Extract the (X, Y) coordinate from the center of the cell holding the provided text.  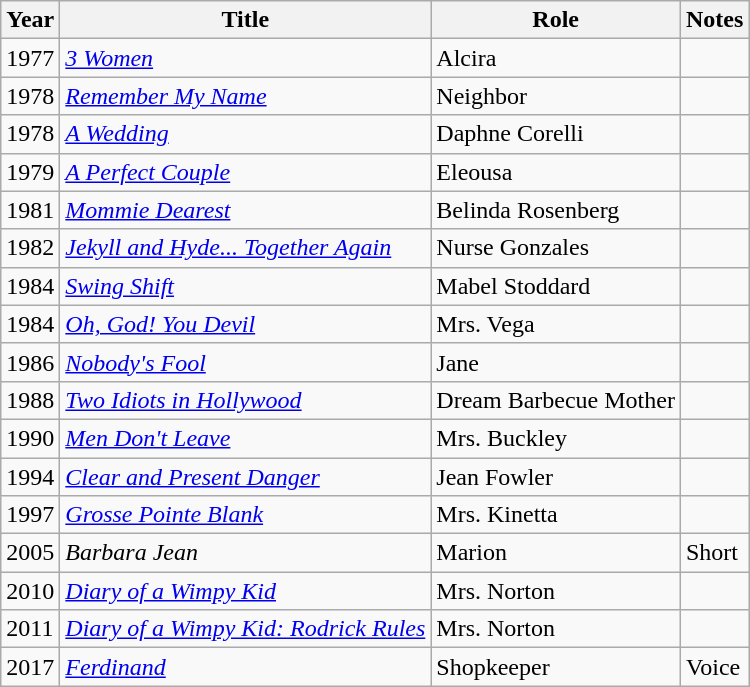
Clear and Present Danger (246, 477)
2017 (30, 667)
Role (556, 20)
Nobody's Fool (246, 362)
Jean Fowler (556, 477)
1990 (30, 438)
Voice (714, 667)
Marion (556, 553)
Oh, God! You Devil (246, 324)
2011 (30, 629)
Barbara Jean (246, 553)
Short (714, 553)
Two Idiots in Hollywood (246, 400)
Belinda Rosenberg (556, 210)
Neighbor (556, 96)
Shopkeeper (556, 667)
Mrs. Kinetta (556, 515)
Mommie Dearest (246, 210)
Alcira (556, 58)
1994 (30, 477)
A Perfect Couple (246, 172)
Mrs. Buckley (556, 438)
Title (246, 20)
Year (30, 20)
Notes (714, 20)
Dream Barbecue Mother (556, 400)
Nurse Gonzales (556, 248)
1988 (30, 400)
Jekyll and Hyde... Together Again (246, 248)
A Wedding (246, 134)
1977 (30, 58)
Remember My Name (246, 96)
3 Women (246, 58)
2010 (30, 591)
Ferdinand (246, 667)
1997 (30, 515)
Diary of a Wimpy Kid: Rodrick Rules (246, 629)
Swing Shift (246, 286)
Jane (556, 362)
1982 (30, 248)
Men Don't Leave (246, 438)
2005 (30, 553)
Grosse Pointe Blank (246, 515)
Daphne Corelli (556, 134)
1981 (30, 210)
Mabel Stoddard (556, 286)
Diary of a Wimpy Kid (246, 591)
1979 (30, 172)
Mrs. Vega (556, 324)
1986 (30, 362)
Eleousa (556, 172)
